Extract the [X, Y] coordinate from the center of the cell holding the provided text.  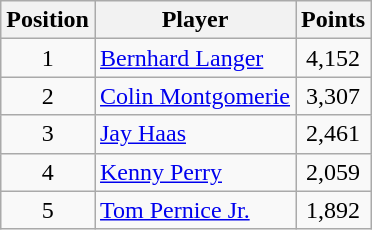
1 [48, 58]
Points [334, 20]
4,152 [334, 58]
2,059 [334, 172]
Jay Haas [194, 134]
1,892 [334, 210]
2,461 [334, 134]
Player [194, 20]
Tom Pernice Jr. [194, 210]
2 [48, 96]
4 [48, 172]
Colin Montgomerie [194, 96]
Position [48, 20]
Kenny Perry [194, 172]
Bernhard Langer [194, 58]
3 [48, 134]
3,307 [334, 96]
5 [48, 210]
